Return (x, y) of the center of cell containing provided text 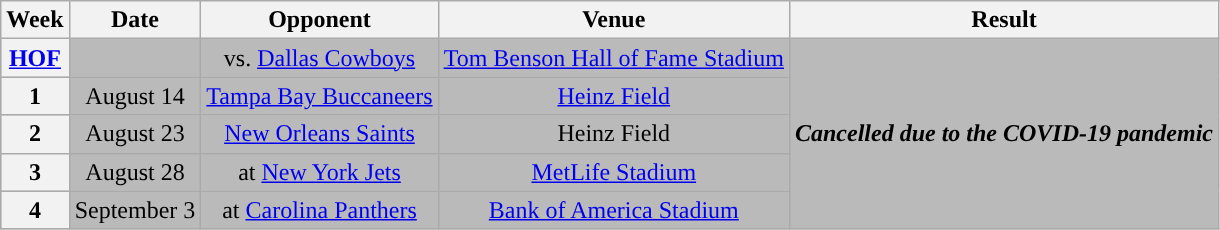
Venue (614, 20)
Bank of America Stadium (614, 210)
vs. Dallas Cowboys (320, 58)
3 (35, 172)
Tom Benson Hall of Fame Stadium (614, 58)
September 3 (135, 210)
at Carolina Panthers (320, 210)
2 (35, 134)
1 (35, 96)
Week (35, 20)
4 (35, 210)
MetLife Stadium (614, 172)
Opponent (320, 20)
Cancelled due to the COVID-19 pandemic (1004, 134)
Date (135, 20)
New Orleans Saints (320, 134)
August 14 (135, 96)
August 28 (135, 172)
at New York Jets (320, 172)
Tampa Bay Buccaneers (320, 96)
HOF (35, 58)
Result (1004, 20)
August 23 (135, 134)
